Find where the given text appears and provide that cell's center as (x, y) coordinate. 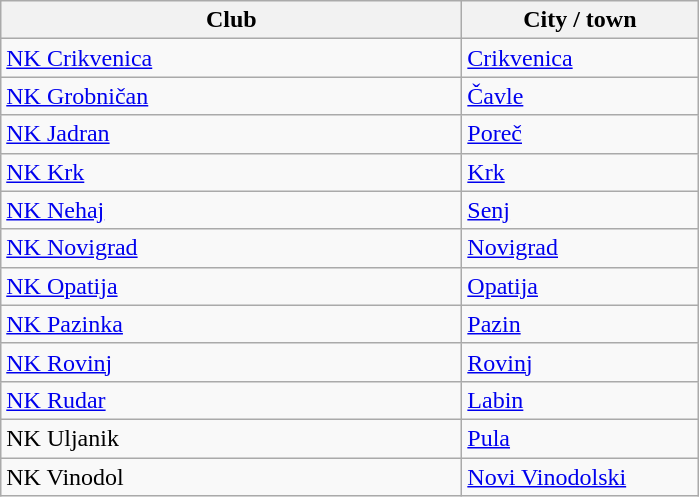
NK Krk (232, 172)
Poreč (580, 134)
NK Rovinj (232, 362)
Novi Vinodolski (580, 477)
Krk (580, 172)
Pazin (580, 324)
NK Novigrad (232, 248)
Crikvenica (580, 58)
Rovinj (580, 362)
NK Pazinka (232, 324)
NK Vinodol (232, 477)
Club (232, 20)
City / town (580, 20)
NK Nehaj (232, 210)
NK Uljanik (232, 438)
Senj (580, 210)
NK Opatija (232, 286)
Čavle (580, 96)
NK Rudar (232, 400)
NK Crikvenica (232, 58)
Novigrad (580, 248)
Opatija (580, 286)
Pula (580, 438)
Labin (580, 400)
NK Grobničan (232, 96)
NK Jadran (232, 134)
